Capture the cell that displays the provided text and extract its [X, Y] central coordinate. 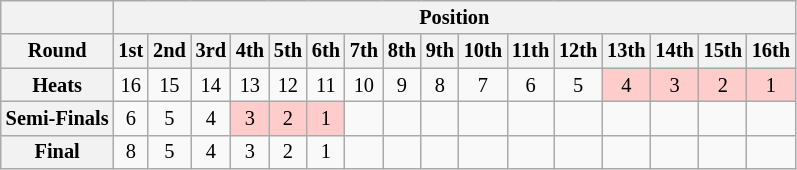
Round [58, 51]
14 [211, 85]
9 [402, 85]
13th [626, 51]
9th [440, 51]
15 [170, 85]
11th [530, 51]
4th [250, 51]
13 [250, 85]
Heats [58, 85]
11 [326, 85]
10 [364, 85]
5th [288, 51]
15th [723, 51]
10th [483, 51]
16 [132, 85]
Final [58, 152]
2nd [170, 51]
8th [402, 51]
12 [288, 85]
14th [674, 51]
1st [132, 51]
6th [326, 51]
3rd [211, 51]
Semi-Finals [58, 118]
7th [364, 51]
12th [578, 51]
7 [483, 85]
Position [455, 17]
16th [771, 51]
